From the cell containing the given text, extract its center point as [X, Y] coordinate. 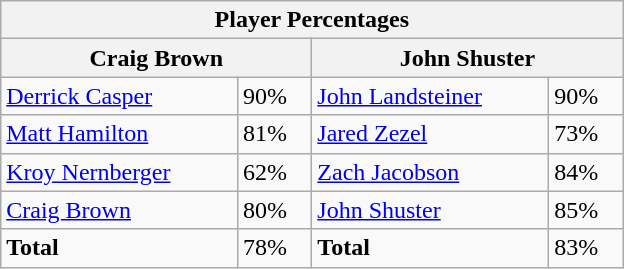
84% [586, 172]
73% [586, 134]
Kroy Nernberger [120, 172]
78% [274, 248]
62% [274, 172]
Derrick Casper [120, 96]
81% [274, 134]
Matt Hamilton [120, 134]
85% [586, 210]
83% [586, 248]
Zach Jacobson [430, 172]
80% [274, 210]
John Landsteiner [430, 96]
Jared Zezel [430, 134]
Player Percentages [312, 20]
